Return the [X, Y] coordinate for the center point of the cell that contains the specified text.  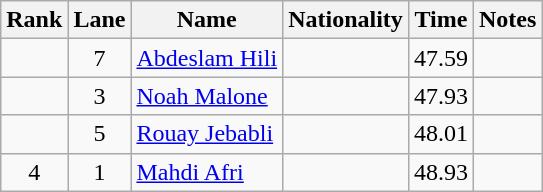
47.59 [440, 58]
Time [440, 20]
5 [100, 134]
Lane [100, 20]
Notes [507, 20]
1 [100, 172]
Name [207, 20]
Rouay Jebabli [207, 134]
7 [100, 58]
3 [100, 96]
4 [34, 172]
48.01 [440, 134]
47.93 [440, 96]
Mahdi Afri [207, 172]
48.93 [440, 172]
Noah Malone [207, 96]
Nationality [346, 20]
Rank [34, 20]
Abdeslam Hili [207, 58]
